Scan for the cell matching the given text and deliver its (X, Y) coordinate at center. 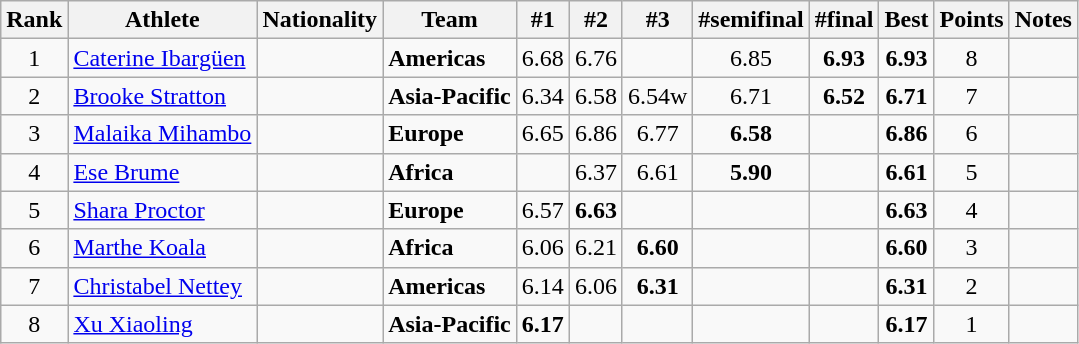
6.52 (844, 96)
Marthe Koala (162, 248)
Best (906, 20)
#3 (657, 20)
6.57 (542, 210)
6.68 (542, 58)
6.37 (596, 172)
Ese Brume (162, 172)
Shara Proctor (162, 210)
6.65 (542, 134)
Christabel Nettey (162, 286)
5.90 (751, 172)
6.34 (542, 96)
6.54w (657, 96)
6.14 (542, 286)
#2 (596, 20)
Xu Xiaoling (162, 324)
Notes (1043, 20)
Malaika Mihambo (162, 134)
Caterine Ibargüen (162, 58)
#semifinal (751, 20)
Brooke Stratton (162, 96)
Points (972, 20)
Athlete (162, 20)
6.76 (596, 58)
6.85 (751, 58)
6.21 (596, 248)
6.77 (657, 134)
#1 (542, 20)
Nationality (320, 20)
Team (450, 20)
Rank (34, 20)
#final (844, 20)
